From the cell containing the given text, extract its center point as (X, Y) coordinate. 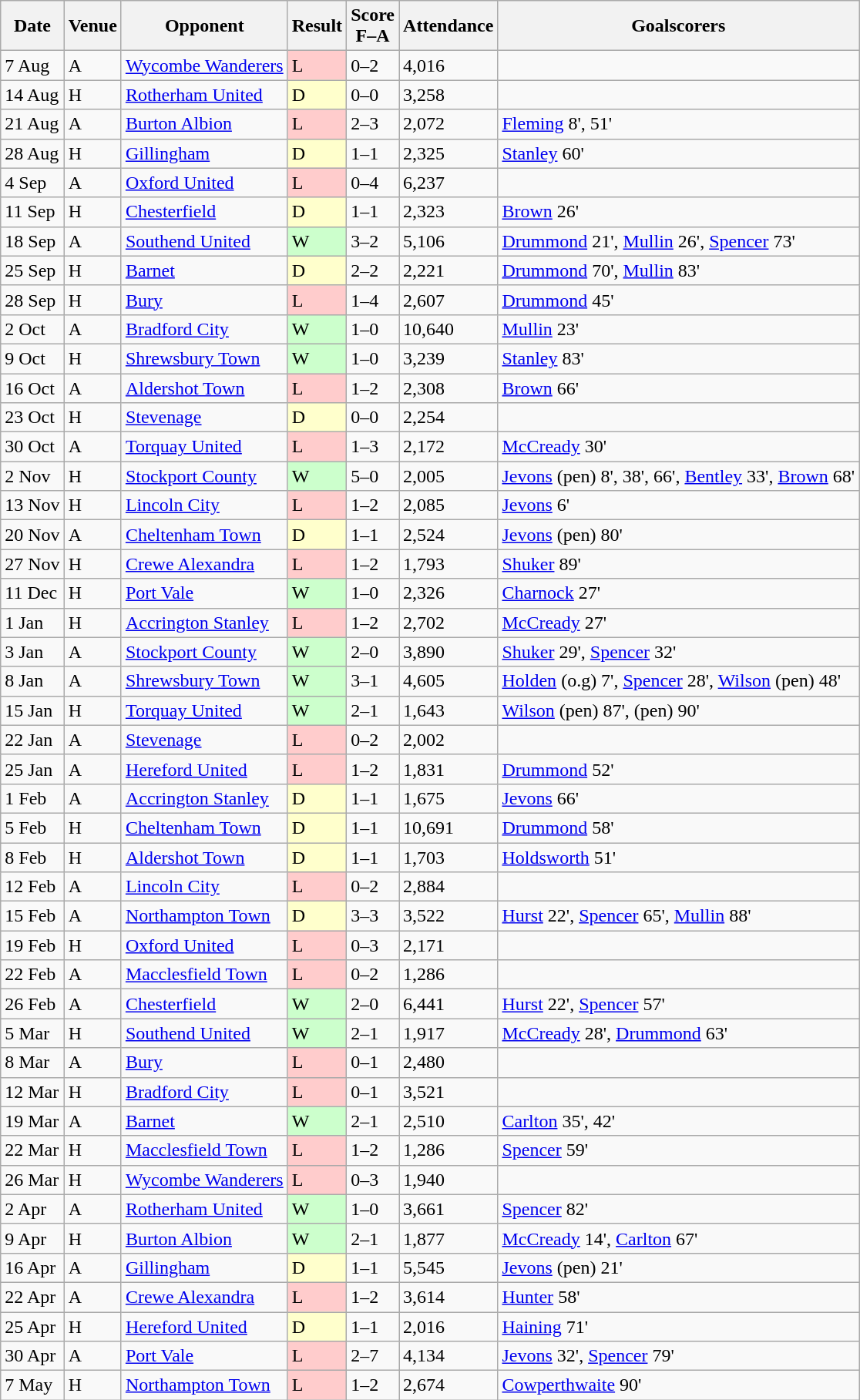
3,239 (448, 358)
Spencer 59' (678, 1150)
14 Aug (32, 95)
28 Sep (32, 300)
2 Oct (32, 329)
0–4 (373, 183)
8 Mar (32, 1063)
Opponent (204, 26)
2,221 (448, 270)
15 Jan (32, 710)
4,016 (448, 65)
25 Jan (32, 769)
2 Apr (32, 1209)
Shuker 29', Spencer 32' (678, 652)
2,480 (448, 1063)
5,106 (448, 241)
Drummond 45' (678, 300)
Jevons 32', Spencer 79' (678, 1356)
Brown 66' (678, 388)
1,675 (448, 798)
19 Feb (32, 945)
3–1 (373, 681)
23 Oct (32, 418)
2–2 (373, 270)
16 Oct (32, 388)
Goalscorers (678, 26)
2,072 (448, 124)
Jevons (pen) 8', 38', 66', Bentley 33', Brown 68' (678, 476)
2,254 (448, 418)
7 Aug (32, 65)
Cowperthwaite 90' (678, 1385)
Drummond 21', Mullin 26', Spencer 73' (678, 241)
Holdsworth 51' (678, 858)
3 Jan (32, 652)
10,691 (448, 828)
McCready 30' (678, 447)
4,605 (448, 681)
25 Sep (32, 270)
8 Jan (32, 681)
1,703 (448, 858)
1,831 (448, 769)
10,640 (448, 329)
2,702 (448, 623)
Jevons 6' (678, 505)
20 Nov (32, 535)
Brown 26' (678, 212)
15 Feb (32, 916)
Spencer 82' (678, 1209)
2,326 (448, 593)
Attendance (448, 26)
3,521 (448, 1092)
Holden (o.g) 7', Spencer 28', Wilson (pen) 48' (678, 681)
1,917 (448, 1033)
Drummond 70', Mullin 83' (678, 270)
2,171 (448, 945)
18 Sep (32, 241)
28 Aug (32, 153)
4,134 (448, 1356)
6,237 (448, 183)
McCready 14', Carlton 67' (678, 1238)
5,545 (448, 1267)
Jevons (pen) 80' (678, 535)
Drummond 58' (678, 828)
ScoreF–A (373, 26)
2,172 (448, 447)
Haining 71' (678, 1326)
Hurst 22', Spencer 65', Mullin 88' (678, 916)
3,661 (448, 1209)
30 Oct (32, 447)
1,877 (448, 1238)
Fleming 8', 51' (678, 124)
8 Feb (32, 858)
2,524 (448, 535)
2,323 (448, 212)
2,005 (448, 476)
22 Feb (32, 975)
2,884 (448, 887)
2,674 (448, 1385)
3,614 (448, 1297)
1,940 (448, 1180)
22 Mar (32, 1150)
2,510 (448, 1121)
21 Aug (32, 124)
12 Mar (32, 1092)
Jevons (pen) 21' (678, 1267)
2–7 (373, 1356)
Stanley 83' (678, 358)
Jevons 66' (678, 798)
3,522 (448, 916)
5–0 (373, 476)
12 Feb (32, 887)
1,793 (448, 564)
19 Mar (32, 1121)
Date (32, 26)
1 Jan (32, 623)
2,308 (448, 388)
3–3 (373, 916)
McCready 28', Drummond 63' (678, 1033)
13 Nov (32, 505)
22 Apr (32, 1297)
Charnock 27' (678, 593)
Hurst 22', Spencer 57' (678, 1004)
5 Mar (32, 1033)
Hunter 58' (678, 1297)
22 Jan (32, 740)
11 Dec (32, 593)
2,002 (448, 740)
4 Sep (32, 183)
Wilson (pen) 87', (pen) 90' (678, 710)
11 Sep (32, 212)
7 May (32, 1385)
Mullin 23' (678, 329)
1–4 (373, 300)
3,258 (448, 95)
2 Nov (32, 476)
3–2 (373, 241)
1,643 (448, 710)
30 Apr (32, 1356)
16 Apr (32, 1267)
26 Feb (32, 1004)
2,016 (448, 1326)
25 Apr (32, 1326)
9 Oct (32, 358)
Result (317, 26)
2,607 (448, 300)
Venue (92, 26)
6,441 (448, 1004)
Carlton 35', 42' (678, 1121)
1 Feb (32, 798)
1–3 (373, 447)
Shuker 89' (678, 564)
2–3 (373, 124)
Drummond 52' (678, 769)
27 Nov (32, 564)
26 Mar (32, 1180)
9 Apr (32, 1238)
2,085 (448, 505)
5 Feb (32, 828)
Stanley 60' (678, 153)
2,325 (448, 153)
3,890 (448, 652)
McCready 27' (678, 623)
